Return the (X, Y) coordinate for the center point of the cell that contains the specified text.  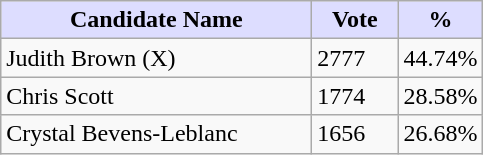
Crystal Bevens-Leblanc (156, 134)
1774 (355, 96)
% (440, 20)
Judith Brown (X) (156, 58)
44.74% (440, 58)
1656 (355, 134)
2777 (355, 58)
28.58% (440, 96)
Chris Scott (156, 96)
Vote (355, 20)
26.68% (440, 134)
Candidate Name (156, 20)
